Detect which cell encompasses the target text, then output its [X, Y] center coordinate. 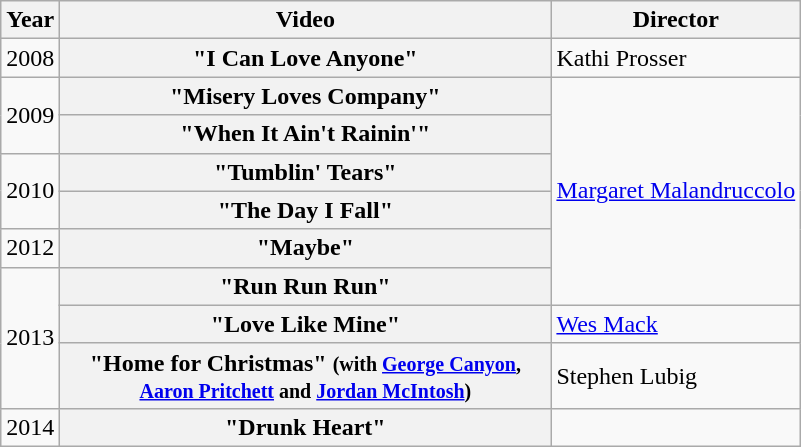
2013 [30, 338]
"Maybe" [306, 248]
"When It Ain't Rainin'" [306, 134]
"Tumblin' Tears" [306, 172]
2008 [30, 58]
2014 [30, 427]
Wes Mack [676, 324]
"The Day I Fall" [306, 210]
Director [676, 20]
Video [306, 20]
Margaret Malandruccolo [676, 191]
Year [30, 20]
"Misery Loves Company" [306, 96]
"Love Like Mine" [306, 324]
"Run Run Run" [306, 286]
Stephen Lubig [676, 376]
"Home for Christmas" (with George Canyon,Aaron Pritchett and Jordan McIntosh) [306, 376]
2010 [30, 191]
Kathi Prosser [676, 58]
"I Can Love Anyone" [306, 58]
2009 [30, 115]
"Drunk Heart" [306, 427]
2012 [30, 248]
